Identify which cell holds the provided text, then report its [x, y] central coordinate. 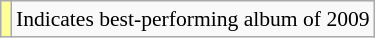
Indicates best-performing album of 2009 [193, 19]
